Search for the cell housing the specified text and yield its (X, Y) center coordinate. 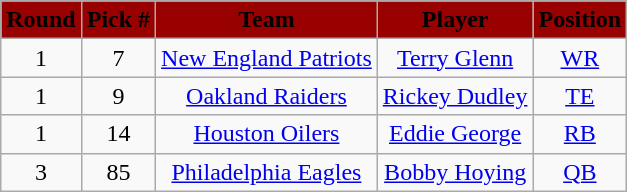
14 (118, 134)
Terry Glenn (455, 58)
Player (455, 20)
3 (41, 172)
TE (580, 96)
85 (118, 172)
Pick # (118, 20)
Rickey Dudley (455, 96)
New England Patriots (267, 58)
WR (580, 58)
9 (118, 96)
Round (41, 20)
Team (267, 20)
Oakland Raiders (267, 96)
7 (118, 58)
Bobby Hoying (455, 172)
Philadelphia Eagles (267, 172)
Eddie George (455, 134)
RB (580, 134)
Houston Oilers (267, 134)
Position (580, 20)
QB (580, 172)
